Locate the cell with the specified text and output its (x, y) center coordinate. 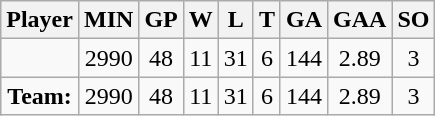
T (266, 20)
GP (161, 20)
W (200, 20)
GA (304, 20)
MIN (108, 20)
L (236, 20)
Team: (40, 96)
GAA (359, 20)
SO (414, 20)
Player (40, 20)
